Output the (X, Y) coordinate of the center of the cell containing the given text.  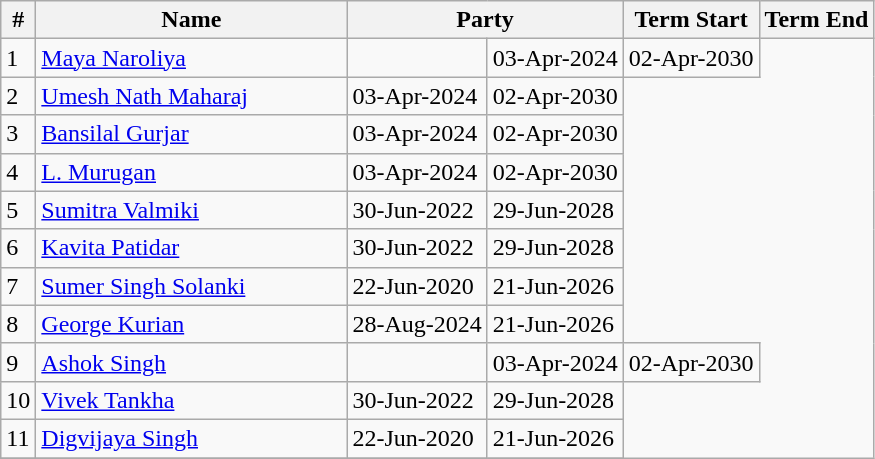
L. Murugan (192, 172)
10 (18, 400)
Bansilal Gurjar (192, 134)
Party (485, 20)
Maya Naroliya (192, 58)
Umesh Nath Maharaj (192, 96)
Kavita Patidar (192, 248)
Sumitra Valmiki (192, 210)
Sumer Singh Solanki (192, 286)
8 (18, 324)
Digvijaya Singh (192, 438)
3 (18, 134)
Term Start (691, 20)
6 (18, 248)
1 (18, 58)
Ashok Singh (192, 362)
# (18, 20)
7 (18, 286)
9 (18, 362)
5 (18, 210)
2 (18, 96)
George Kurian (192, 324)
28-Aug-2024 (417, 324)
Term End (816, 20)
Name (192, 20)
4 (18, 172)
11 (18, 438)
Vivek Tankha (192, 400)
